Provide the [X, Y] coordinate of the cell's center where the given text is located.  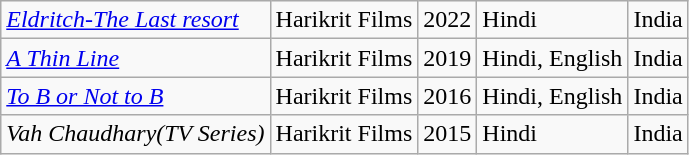
Eldritch-The Last resort [136, 20]
Vah Chaudhary(TV Series) [136, 134]
2022 [448, 20]
To B or Not to B [136, 96]
2019 [448, 58]
2015 [448, 134]
A Thin Line [136, 58]
2016 [448, 96]
